Locate the cell with the specified text and output its (x, y) center coordinate. 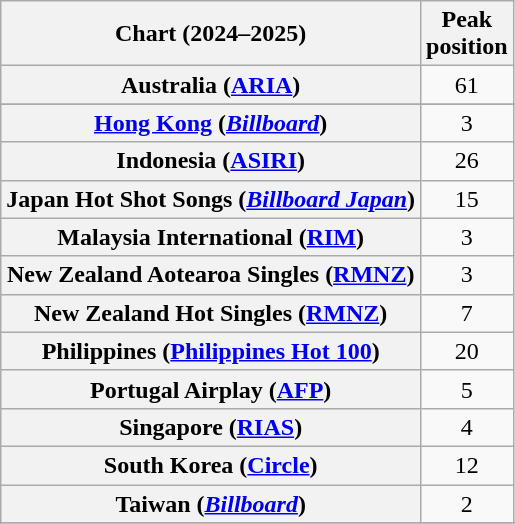
Portugal Airplay (AFP) (211, 389)
2 (467, 503)
5 (467, 389)
New Zealand Aotearoa Singles (RMNZ) (211, 275)
Philippines (Philippines Hot 100) (211, 351)
15 (467, 199)
Malaysia International (RIM) (211, 237)
Hong Kong (Billboard) (211, 123)
26 (467, 161)
4 (467, 427)
61 (467, 85)
New Zealand Hot Singles (RMNZ) (211, 313)
Taiwan (Billboard) (211, 503)
Japan Hot Shot Songs (Billboard Japan) (211, 199)
7 (467, 313)
20 (467, 351)
Singapore (RIAS) (211, 427)
Chart (2024–2025) (211, 34)
Indonesia (ASIRI) (211, 161)
12 (467, 465)
Peakposition (467, 34)
South Korea (Circle) (211, 465)
Australia (ARIA) (211, 85)
